Search for the cell housing the specified text and yield its (x, y) center coordinate. 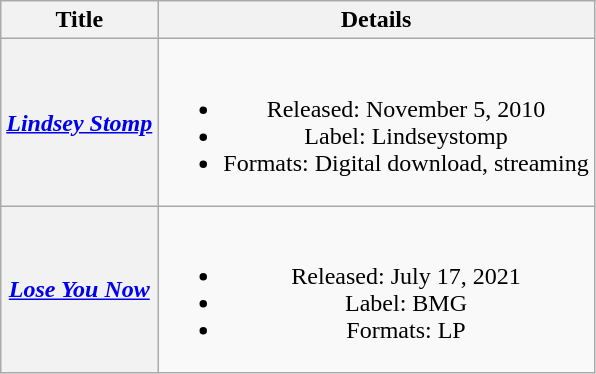
Lindsey Stomp (80, 122)
Released: July 17, 2021Label: BMGFormats: LP (376, 290)
Lose You Now (80, 290)
Released: November 5, 2010Label: LindseystompFormats: Digital download, streaming (376, 122)
Title (80, 20)
Details (376, 20)
